For the text-containing cell, return its midpoint in [x, y] coordinate format. 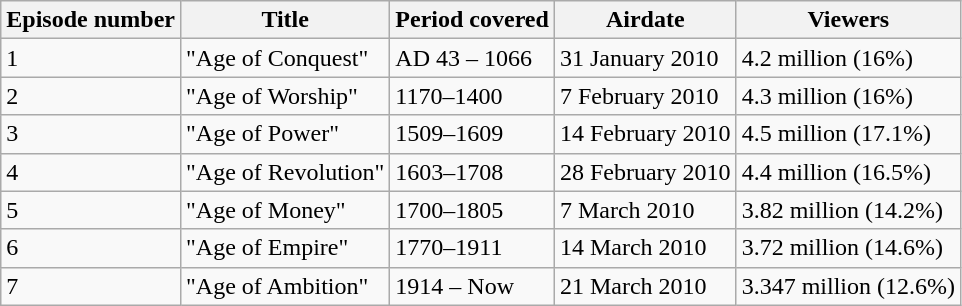
3.347 million (12.6%) [848, 286]
1914 – Now [472, 286]
7 March 2010 [645, 210]
6 [91, 248]
Period covered [472, 20]
1700–1805 [472, 210]
Title [286, 20]
7 [91, 286]
4.3 million (16%) [848, 96]
Viewers [848, 20]
AD 43 – 1066 [472, 58]
1170–1400 [472, 96]
3.72 million (14.6%) [848, 248]
"Age of Empire" [286, 248]
14 February 2010 [645, 134]
21 March 2010 [645, 286]
14 March 2010 [645, 248]
4.5 million (17.1%) [848, 134]
Episode number [91, 20]
3 [91, 134]
Airdate [645, 20]
"Age of Ambition" [286, 286]
4 [91, 172]
1509–1609 [472, 134]
"Age of Revolution" [286, 172]
1770–1911 [472, 248]
1 [91, 58]
4.4 million (16.5%) [848, 172]
"Age of Worship" [286, 96]
28 February 2010 [645, 172]
"Age of Conquest" [286, 58]
5 [91, 210]
7 February 2010 [645, 96]
1603–1708 [472, 172]
"Age of Power" [286, 134]
4.2 million (16%) [848, 58]
31 January 2010 [645, 58]
3.82 million (14.2%) [848, 210]
"Age of Money" [286, 210]
2 [91, 96]
